Return (X, Y) of the center of cell containing provided text 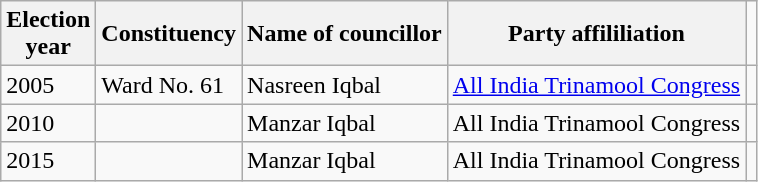
2015 (48, 161)
2010 (48, 123)
Election year (48, 34)
Constituency (169, 34)
Ward No. 61 (169, 85)
Name of councillor (345, 34)
Party affililiation (596, 34)
Nasreen Iqbal (345, 85)
2005 (48, 85)
